Output the [x, y] coordinate of the center of the cell containing the given text.  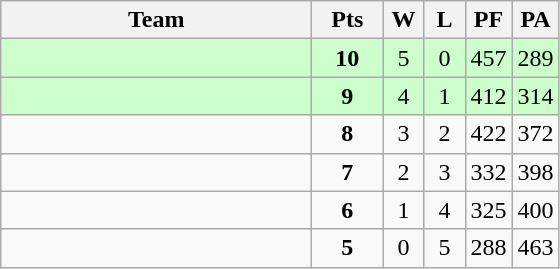
PA [536, 20]
457 [488, 58]
314 [536, 96]
Pts [348, 20]
9 [348, 96]
422 [488, 134]
PF [488, 20]
Team [156, 20]
W [404, 20]
412 [488, 96]
325 [488, 210]
398 [536, 172]
7 [348, 172]
400 [536, 210]
372 [536, 134]
6 [348, 210]
10 [348, 58]
L [444, 20]
332 [488, 172]
288 [488, 248]
8 [348, 134]
289 [536, 58]
463 [536, 248]
